Locate the cell with the specified text and output its [X, Y] center coordinate. 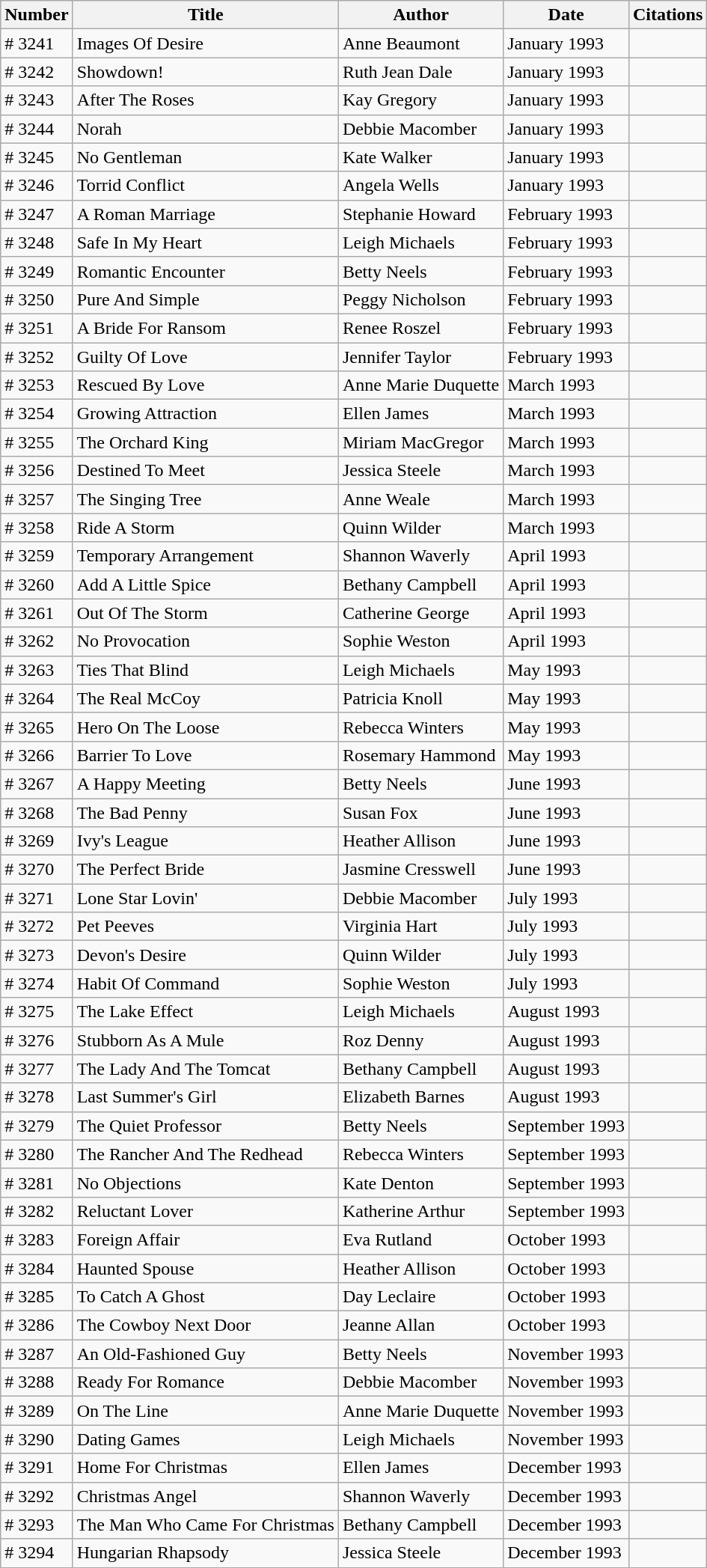
The Perfect Bride [205, 870]
Ready For Romance [205, 1382]
Catherine George [420, 613]
Stephanie Howard [420, 214]
Jeanne Allan [420, 1326]
The Singing Tree [205, 499]
# 3266 [37, 755]
Jennifer Taylor [420, 357]
Rosemary Hammond [420, 755]
Images Of Desire [205, 43]
# 3279 [37, 1126]
# 3263 [37, 670]
# 3258 [37, 528]
Christmas Angel [205, 1496]
Devon's Desire [205, 955]
# 3254 [37, 414]
Kate Denton [420, 1183]
Ivy's League [205, 841]
# 3242 [37, 72]
Jasmine Cresswell [420, 870]
# 3255 [37, 442]
Last Summer's Girl [205, 1097]
Foreign Affair [205, 1239]
Add A Little Spice [205, 585]
Number [37, 15]
# 3277 [37, 1069]
Angela Wells [420, 186]
# 3264 [37, 698]
Pet Peeves [205, 927]
# 3283 [37, 1239]
# 3246 [37, 186]
# 3294 [37, 1553]
Destined To Meet [205, 471]
Eva Rutland [420, 1239]
# 3270 [37, 870]
A Happy Meeting [205, 784]
# 3241 [37, 43]
Showdown! [205, 72]
Stubborn As A Mule [205, 1040]
Kate Walker [420, 157]
# 3273 [37, 955]
# 3251 [37, 328]
The Cowboy Next Door [205, 1326]
# 3287 [37, 1354]
# 3280 [37, 1154]
# 3265 [37, 727]
Virginia Hart [420, 927]
# 3243 [37, 100]
Safe In My Heart [205, 242]
# 3267 [37, 784]
# 3286 [37, 1326]
Guilty Of Love [205, 357]
Growing Attraction [205, 414]
Day Leclaire [420, 1297]
# 3259 [37, 556]
Hero On The Loose [205, 727]
Ties That Blind [205, 670]
# 3245 [37, 157]
Home For Christmas [205, 1468]
Norah [205, 129]
Miriam MacGregor [420, 442]
Habit Of Command [205, 983]
# 3256 [37, 471]
Torrid Conflict [205, 186]
Roz Denny [420, 1040]
Dating Games [205, 1439]
Haunted Spouse [205, 1269]
# 3250 [37, 299]
Citations [667, 15]
On The Line [205, 1411]
# 3274 [37, 983]
A Roman Marriage [205, 214]
# 3271 [37, 898]
A Bride For Ransom [205, 328]
Elizabeth Barnes [420, 1097]
Romantic Encounter [205, 271]
No Provocation [205, 641]
Hungarian Rhapsody [205, 1553]
# 3281 [37, 1183]
# 3252 [37, 357]
No Gentleman [205, 157]
# 3262 [37, 641]
# 3288 [37, 1382]
# 3268 [37, 812]
# 3260 [37, 585]
Kay Gregory [420, 100]
After The Roses [205, 100]
The Quiet Professor [205, 1126]
# 3248 [37, 242]
Rescued By Love [205, 385]
Susan Fox [420, 812]
# 3278 [37, 1097]
Katherine Arthur [420, 1211]
# 3253 [37, 385]
# 3269 [37, 841]
# 3276 [37, 1040]
# 3247 [37, 214]
Temporary Arrangement [205, 556]
The Bad Penny [205, 812]
# 3284 [37, 1269]
Barrier To Love [205, 755]
# 3244 [37, 129]
Ride A Storm [205, 528]
The Man Who Came For Christmas [205, 1525]
# 3249 [37, 271]
Renee Roszel [420, 328]
Peggy Nicholson [420, 299]
# 3282 [37, 1211]
# 3293 [37, 1525]
# 3285 [37, 1297]
The Lake Effect [205, 1012]
# 3291 [37, 1468]
# 3289 [37, 1411]
Date [566, 15]
Title [205, 15]
Anne Weale [420, 499]
To Catch A Ghost [205, 1297]
# 3257 [37, 499]
# 3261 [37, 613]
The Real McCoy [205, 698]
# 3290 [37, 1439]
# 3292 [37, 1496]
No Objections [205, 1183]
The Rancher And The Redhead [205, 1154]
Author [420, 15]
# 3272 [37, 927]
Lone Star Lovin' [205, 898]
Out Of The Storm [205, 613]
An Old-Fashioned Guy [205, 1354]
# 3275 [37, 1012]
Anne Beaumont [420, 43]
The Orchard King [205, 442]
Patricia Knoll [420, 698]
Pure And Simple [205, 299]
The Lady And The Tomcat [205, 1069]
Ruth Jean Dale [420, 72]
Reluctant Lover [205, 1211]
